For the text-containing cell, return its midpoint in (X, Y) coordinate format. 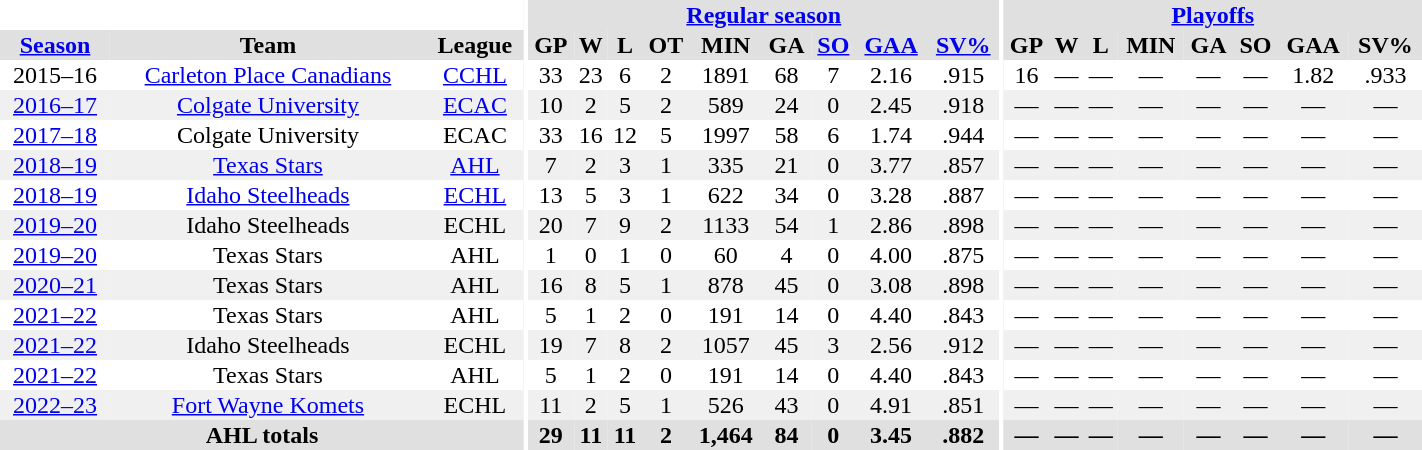
23 (591, 75)
1.82 (1314, 75)
Season (55, 45)
1057 (726, 345)
.912 (964, 345)
2.56 (890, 345)
OT (666, 45)
10 (551, 105)
2022–23 (55, 405)
.918 (964, 105)
Fort Wayne Komets (268, 405)
12 (625, 135)
1997 (726, 135)
2.16 (890, 75)
.851 (964, 405)
Playoffs (1212, 15)
4.00 (890, 255)
589 (726, 105)
1891 (726, 75)
3.28 (890, 195)
.944 (964, 135)
3.77 (890, 165)
Carleton Place Canadians (268, 75)
4 (786, 255)
.915 (964, 75)
Regular season (764, 15)
622 (726, 195)
1,464 (726, 435)
21 (786, 165)
2020–21 (55, 285)
.882 (964, 435)
League (475, 45)
.875 (964, 255)
68 (786, 75)
AHL totals (262, 435)
54 (786, 225)
4.91 (890, 405)
24 (786, 105)
19 (551, 345)
34 (786, 195)
1.74 (890, 135)
.887 (964, 195)
1133 (726, 225)
878 (726, 285)
526 (726, 405)
2.86 (890, 225)
2016–17 (55, 105)
2.45 (890, 105)
13 (551, 195)
3.45 (890, 435)
2017–18 (55, 135)
43 (786, 405)
58 (786, 135)
3.08 (890, 285)
20 (551, 225)
2015–16 (55, 75)
.933 (1386, 75)
9 (625, 225)
.857 (964, 165)
84 (786, 435)
29 (551, 435)
Team (268, 45)
60 (726, 255)
CCHL (475, 75)
335 (726, 165)
